Pinpoint the cell where the given text exists, returning its (x, y) midpoint coordinate. 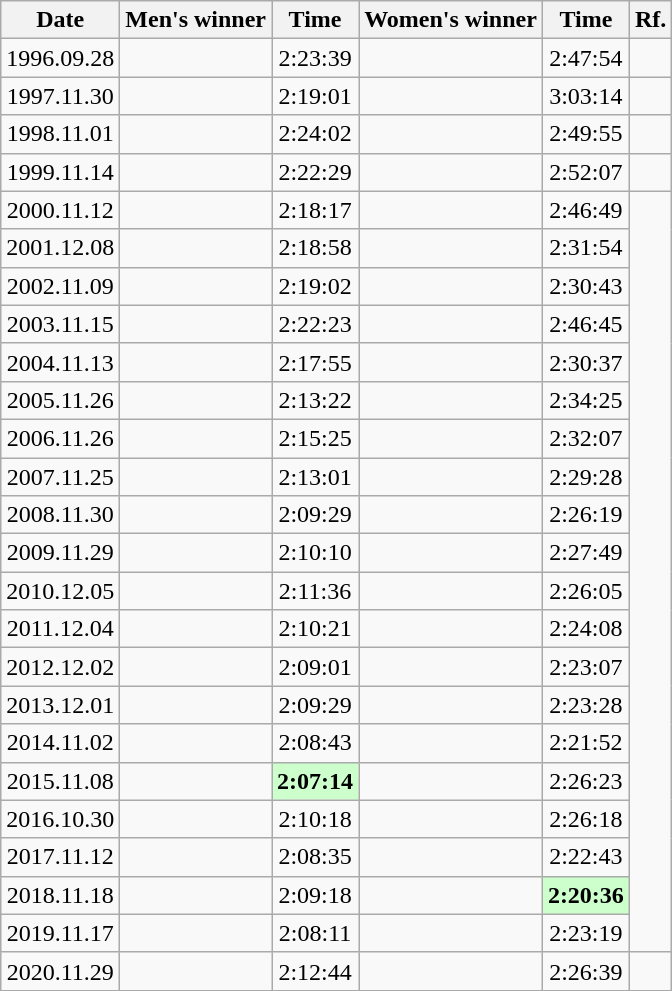
2:23:07 (586, 667)
2008.11.30 (60, 515)
2:29:28 (586, 477)
2:26:23 (586, 781)
2:13:22 (316, 400)
2:18:17 (316, 210)
2003.11.15 (60, 324)
2:32:07 (586, 438)
2:22:43 (586, 857)
Rf. (650, 20)
2:08:11 (316, 933)
2:10:21 (316, 629)
Men's winner (196, 20)
2014.11.02 (60, 743)
2:27:49 (586, 553)
1999.11.14 (60, 172)
2:07:14 (316, 781)
2018.11.18 (60, 895)
2:21:52 (586, 743)
2:46:45 (586, 324)
2:23:28 (586, 705)
2015.11.08 (60, 781)
2009.11.29 (60, 553)
2:26:19 (586, 515)
2:34:25 (586, 400)
2016.10.30 (60, 819)
2:24:02 (316, 134)
2:11:36 (316, 591)
2:08:43 (316, 743)
2010.12.05 (60, 591)
2004.11.13 (60, 362)
Date (60, 20)
2:49:55 (586, 134)
2:09:18 (316, 895)
2012.12.02 (60, 667)
2:08:35 (316, 857)
2:10:18 (316, 819)
2:09:01 (316, 667)
2020.11.29 (60, 971)
2:19:01 (316, 96)
2:12:44 (316, 971)
2:13:01 (316, 477)
2:47:54 (586, 58)
2:19:02 (316, 286)
1997.11.30 (60, 96)
2000.11.12 (60, 210)
2:24:08 (586, 629)
2002.11.09 (60, 286)
2:23:39 (316, 58)
2:15:25 (316, 438)
2:20:36 (586, 895)
2:23:19 (586, 933)
2001.12.08 (60, 248)
1998.11.01 (60, 134)
2:22:23 (316, 324)
2:26:18 (586, 819)
2:26:39 (586, 971)
2:22:29 (316, 172)
2:52:07 (586, 172)
2005.11.26 (60, 400)
2011.12.04 (60, 629)
2:46:49 (586, 210)
2:30:43 (586, 286)
2013.12.01 (60, 705)
2:17:55 (316, 362)
2019.11.17 (60, 933)
Women's winner (451, 20)
2007.11.25 (60, 477)
2:10:10 (316, 553)
2017.11.12 (60, 857)
2:18:58 (316, 248)
1996.09.28 (60, 58)
2:31:54 (586, 248)
2:26:05 (586, 591)
2:30:37 (586, 362)
3:03:14 (586, 96)
2006.11.26 (60, 438)
